Detect which cell encompasses the target text, then output its (X, Y) center coordinate. 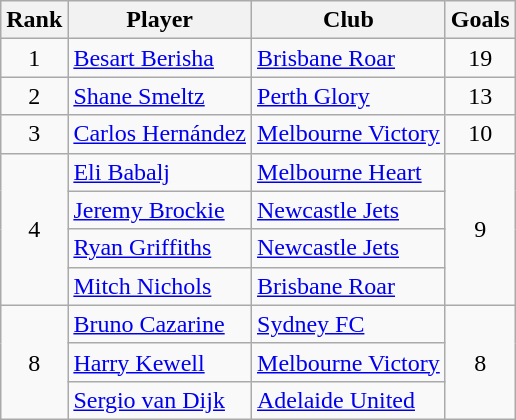
1 (34, 58)
Perth Glory (349, 96)
2 (34, 96)
Rank (34, 20)
Melbourne Heart (349, 172)
Player (160, 20)
Harry Kewell (160, 362)
Ryan Griffiths (160, 248)
Jeremy Brockie (160, 210)
Besart Berisha (160, 58)
Sydney FC (349, 324)
Adelaide United (349, 400)
Carlos Hernández (160, 134)
4 (34, 229)
Shane Smeltz (160, 96)
13 (480, 96)
Goals (480, 20)
Sergio van Dijk (160, 400)
Mitch Nichols (160, 286)
9 (480, 229)
19 (480, 58)
Club (349, 20)
10 (480, 134)
3 (34, 134)
Bruno Cazarine (160, 324)
Eli Babalj (160, 172)
